Provide the [x, y] coordinate of the cell's center where the given text is located.  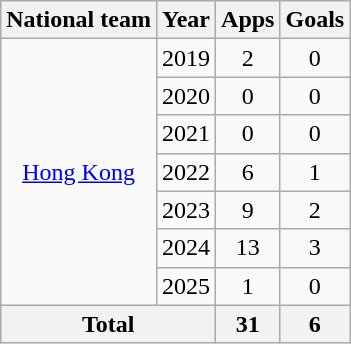
Apps [248, 20]
2021 [186, 134]
2025 [186, 286]
2019 [186, 58]
Hong Kong [79, 172]
2023 [186, 210]
13 [248, 248]
Year [186, 20]
31 [248, 324]
9 [248, 210]
Total [108, 324]
2022 [186, 172]
3 [315, 248]
2024 [186, 248]
2020 [186, 96]
National team [79, 20]
Goals [315, 20]
